Pinpoint the cell where the given text exists, returning its (x, y) midpoint coordinate. 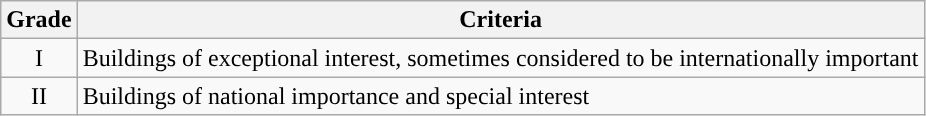
II (39, 96)
I (39, 58)
Buildings of national importance and special interest (500, 96)
Buildings of exceptional interest, sometimes considered to be internationally important (500, 58)
Grade (39, 20)
Criteria (500, 20)
